Detect which cell encompasses the target text, then output its [x, y] center coordinate. 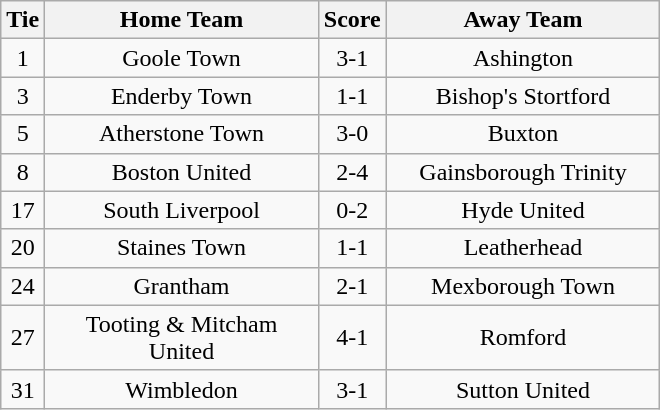
1 [23, 58]
Buxton [523, 134]
8 [23, 172]
Atherstone Town [182, 134]
Goole Town [182, 58]
Wimbledon [182, 389]
Home Team [182, 20]
0-2 [352, 210]
17 [23, 210]
2-4 [352, 172]
27 [23, 338]
Boston United [182, 172]
3-0 [352, 134]
Away Team [523, 20]
31 [23, 389]
Hyde United [523, 210]
20 [23, 248]
Romford [523, 338]
South Liverpool [182, 210]
Score [352, 20]
Bishop's Stortford [523, 96]
Gainsborough Trinity [523, 172]
Mexborough Town [523, 286]
4-1 [352, 338]
Tooting & Mitcham United [182, 338]
Staines Town [182, 248]
5 [23, 134]
Leatherhead [523, 248]
Enderby Town [182, 96]
2-1 [352, 286]
Grantham [182, 286]
Tie [23, 20]
24 [23, 286]
Sutton United [523, 389]
3 [23, 96]
Ashington [523, 58]
